From the cell containing the given text, extract its center point as [X, Y] coordinate. 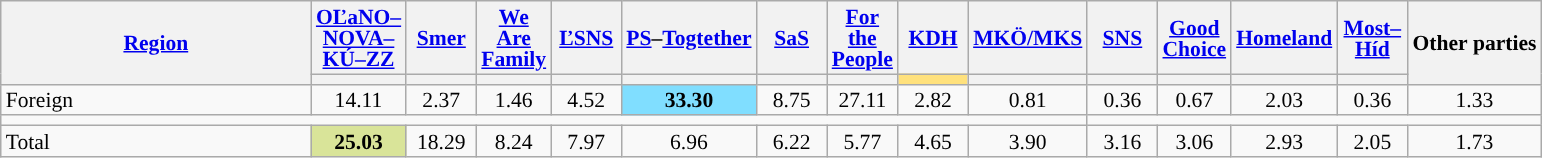
MKÖ/MKS [1028, 38]
2.03 [1284, 100]
2.37 [441, 100]
We Are Family [514, 38]
7.97 [586, 142]
Good Choice [1194, 38]
KDH [933, 38]
SNS [1122, 38]
0.81 [1028, 100]
Other parties [1474, 42]
Most–Híd [1372, 38]
4.52 [586, 100]
2.82 [933, 100]
For the People [862, 38]
2.05 [1372, 142]
5.77 [862, 142]
3.16 [1122, 142]
18.29 [441, 142]
3.90 [1028, 142]
33.30 [688, 100]
6.22 [792, 142]
2.93 [1284, 142]
PS–Togtether [688, 38]
Smer [441, 38]
Foreign [156, 100]
1.46 [514, 100]
25.03 [358, 142]
0.67 [1194, 100]
14.11 [358, 100]
1.73 [1474, 142]
8.24 [514, 142]
1.33 [1474, 100]
Region [156, 42]
OĽaNO–NOVA–KÚ–ZZ [358, 38]
27.11 [862, 100]
4.65 [933, 142]
Homeland [1284, 38]
SaS [792, 38]
8.75 [792, 100]
6.96 [688, 142]
3.06 [1194, 142]
Total [156, 142]
ĽSNS [586, 38]
